For the text-containing cell, return its midpoint in [X, Y] coordinate format. 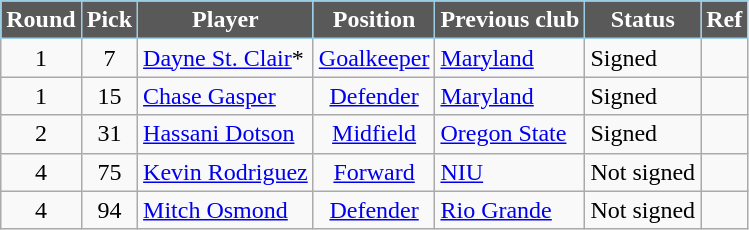
Player [226, 20]
75 [109, 172]
15 [109, 96]
Hassani Dotson [226, 134]
Pick [109, 20]
Midfield [374, 134]
Dayne St. Clair* [226, 58]
Goalkeeper [374, 58]
Oregon State [510, 134]
Position [374, 20]
94 [109, 210]
2 [41, 134]
Round [41, 20]
Forward [374, 172]
Rio Grande [510, 210]
Status [643, 20]
Chase Gasper [226, 96]
Kevin Rodriguez [226, 172]
NIU [510, 172]
Ref [724, 20]
7 [109, 58]
Mitch Osmond [226, 210]
31 [109, 134]
Previous club [510, 20]
